Find where the given text appears and provide that cell's center as (X, Y) coordinate. 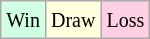
Loss (126, 20)
Draw (72, 20)
Win (24, 20)
